Detect which cell encompasses the target text, then output its (X, Y) center coordinate. 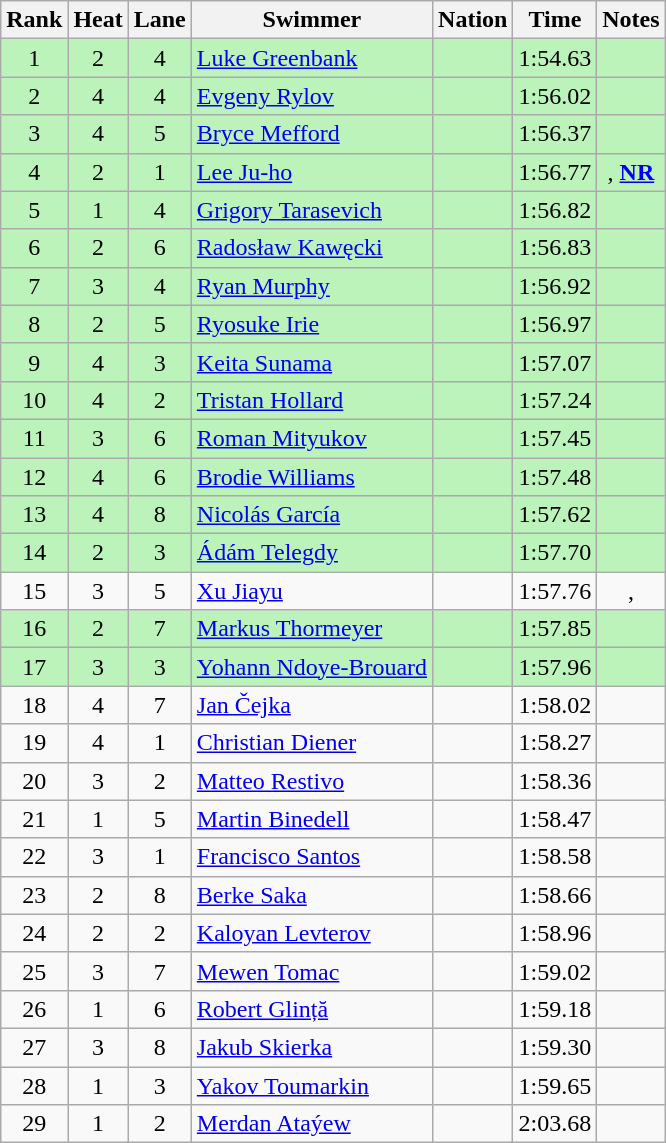
10 (34, 400)
Martin Binedell (312, 819)
Kaloyan Levterov (312, 933)
Radosław Kawęcki (312, 248)
9 (34, 362)
Roman Mityukov (312, 438)
Markus Thormeyer (312, 629)
Nicolás García (312, 515)
28 (34, 1085)
1:57.85 (555, 629)
18 (34, 705)
Time (555, 20)
Nation (473, 20)
Keita Sunama (312, 362)
1:57.48 (555, 477)
Xu Jiayu (312, 591)
27 (34, 1047)
Notes (631, 20)
1:57.70 (555, 553)
19 (34, 743)
1:56.37 (555, 134)
1:56.83 (555, 248)
1:56.97 (555, 324)
, (631, 591)
Tristan Hollard (312, 400)
Yohann Ndoye-Brouard (312, 667)
1:58.58 (555, 857)
Jan Čejka (312, 705)
1:57.96 (555, 667)
Christian Diener (312, 743)
25 (34, 971)
26 (34, 1009)
17 (34, 667)
, NR (631, 172)
1:58.02 (555, 705)
Francisco Santos (312, 857)
Robert Glință (312, 1009)
Rank (34, 20)
1:59.30 (555, 1047)
Ryan Murphy (312, 286)
Matteo Restivo (312, 781)
Yakov Toumarkin (312, 1085)
1:56.77 (555, 172)
Swimmer (312, 20)
Lane (160, 20)
Ryosuke Irie (312, 324)
Mewen Tomac (312, 971)
1:57.62 (555, 515)
1:56.82 (555, 210)
1:59.65 (555, 1085)
1:59.18 (555, 1009)
14 (34, 553)
13 (34, 515)
1:57.45 (555, 438)
Heat (98, 20)
Luke Greenbank (312, 58)
12 (34, 477)
Jakub Skierka (312, 1047)
1:58.96 (555, 933)
16 (34, 629)
1:57.24 (555, 400)
Brodie Williams (312, 477)
1:56.92 (555, 286)
23 (34, 895)
1:58.66 (555, 895)
1:54.63 (555, 58)
Grigory Tarasevich (312, 210)
1:58.47 (555, 819)
11 (34, 438)
Berke Saka (312, 895)
1:59.02 (555, 971)
1:58.36 (555, 781)
Merdan Ataýew (312, 1124)
22 (34, 857)
Evgeny Rylov (312, 96)
20 (34, 781)
21 (34, 819)
1:58.27 (555, 743)
Bryce Mefford (312, 134)
1:57.07 (555, 362)
1:57.76 (555, 591)
2:03.68 (555, 1124)
24 (34, 933)
Lee Ju-ho (312, 172)
15 (34, 591)
29 (34, 1124)
1:56.02 (555, 96)
Ádám Telegdy (312, 553)
